Provide the (x, y) coordinate of the cell's center where the given text is located.  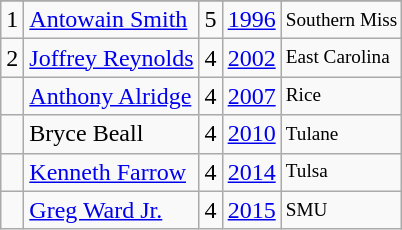
Anthony Alridge (112, 96)
East Carolina (342, 58)
2007 (252, 96)
Rice (342, 96)
1 (12, 20)
Southern Miss (342, 20)
2010 (252, 134)
Greg Ward Jr. (112, 210)
Tulsa (342, 172)
Antowain Smith (112, 20)
2 (12, 58)
2014 (252, 172)
5 (210, 20)
Tulane (342, 134)
SMU (342, 210)
2015 (252, 210)
Bryce Beall (112, 134)
1996 (252, 20)
Joffrey Reynolds (112, 58)
2002 (252, 58)
Kenneth Farrow (112, 172)
